Find where the given text appears and provide that cell's center as (X, Y) coordinate. 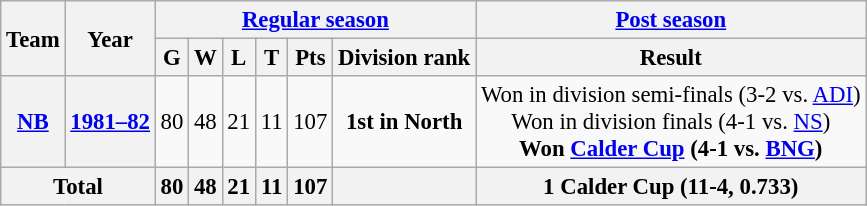
Team (33, 38)
Total (78, 187)
1981–82 (110, 122)
W (206, 58)
Division rank (404, 58)
1st in North (404, 122)
Pts (310, 58)
Won in division semi-finals (3-2 vs. ADI) Won in division finals (4-1 vs. NS) Won Calder Cup (4-1 vs. BNG) (671, 122)
G (172, 58)
Year (110, 38)
Regular season (315, 20)
T (272, 58)
NB (33, 122)
Result (671, 58)
1 Calder Cup (11-4, 0.733) (671, 187)
Post season (671, 20)
L (238, 58)
